Provide the (x, y) coordinate of the cell's center where the given text is located.  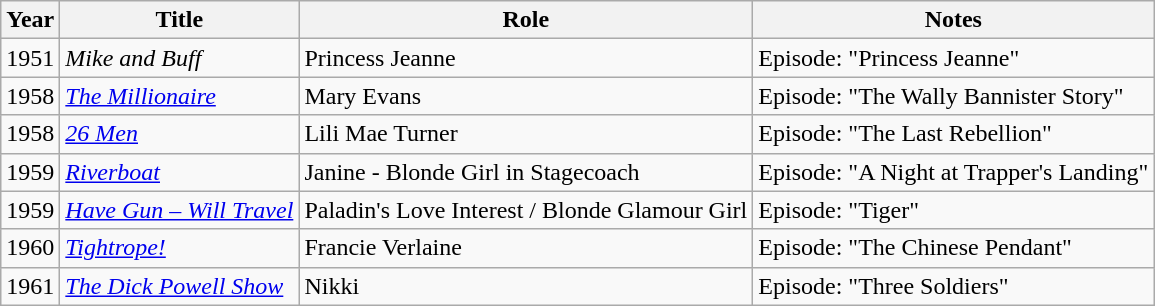
Francie Verlaine (526, 248)
Mary Evans (526, 96)
Episode: "The Wally Bannister Story" (954, 96)
Title (180, 20)
Episode: "The Last Rebellion" (954, 134)
Episode: "A Night at Trapper's Landing" (954, 172)
Janine - Blonde Girl in Stagecoach (526, 172)
Episode: "Three Soldiers" (954, 286)
The Dick Powell Show (180, 286)
Mike and Buff (180, 58)
1951 (30, 58)
1960 (30, 248)
Have Gun – Will Travel (180, 210)
Notes (954, 20)
Riverboat (180, 172)
Princess Jeanne (526, 58)
Year (30, 20)
Role (526, 20)
26 Men (180, 134)
Episode: "Tiger" (954, 210)
Tightrope! (180, 248)
Episode: "The Chinese Pendant" (954, 248)
Episode: "Princess Jeanne" (954, 58)
1961 (30, 286)
Paladin's Love Interest / Blonde Glamour Girl (526, 210)
The Millionaire (180, 96)
Nikki (526, 286)
Lili Mae Turner (526, 134)
